Search for the cell housing the specified text and yield its [x, y] center coordinate. 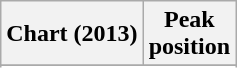
Chart (2013) [72, 34]
Peakposition [189, 34]
